Extract the [x, y] coordinate from the center of the cell holding the provided text.  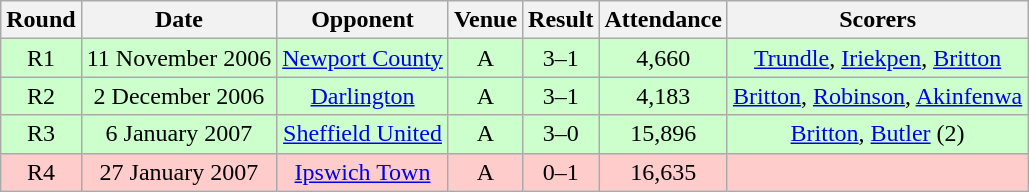
3–0 [561, 134]
R1 [41, 58]
R3 [41, 134]
Trundle, Iriekpen, Britton [877, 58]
Sheffield United [363, 134]
Darlington [363, 96]
Opponent [363, 20]
Date [178, 20]
Scorers [877, 20]
Round [41, 20]
R2 [41, 96]
Result [561, 20]
Britton, Robinson, Akinfenwa [877, 96]
Newport County [363, 58]
0–1 [561, 172]
Ipswich Town [363, 172]
6 January 2007 [178, 134]
15,896 [663, 134]
Attendance [663, 20]
R4 [41, 172]
Venue [485, 20]
Britton, Butler (2) [877, 134]
16,635 [663, 172]
2 December 2006 [178, 96]
4,660 [663, 58]
11 November 2006 [178, 58]
27 January 2007 [178, 172]
4,183 [663, 96]
